Output the [x, y] coordinate of the center of the cell containing the given text.  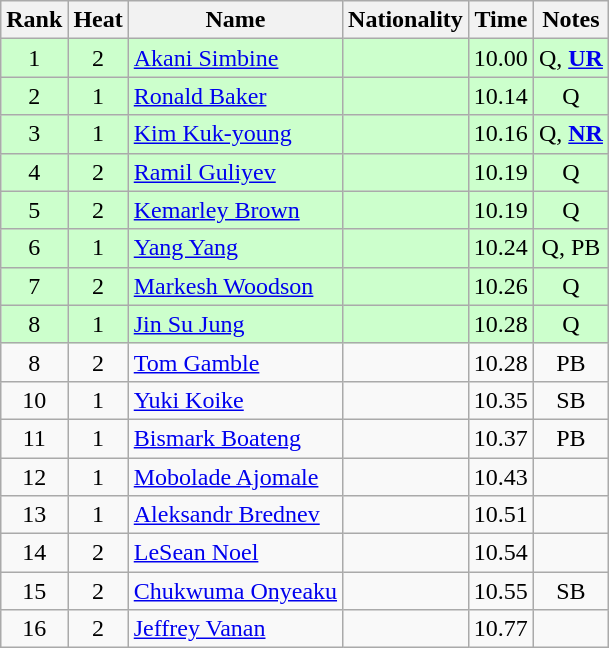
Q, PB [570, 248]
Kim Kuk-young [235, 134]
Heat [98, 20]
13 [34, 515]
Q, NR [570, 134]
Ronald Baker [235, 96]
10.35 [500, 400]
Nationality [406, 20]
Chukwuma Onyeaku [235, 591]
7 [34, 286]
Markesh Woodson [235, 286]
Tom Gamble [235, 362]
10.24 [500, 248]
Notes [570, 20]
LeSean Noel [235, 553]
10.16 [500, 134]
Jeffrey Vanan [235, 629]
3 [34, 134]
10.37 [500, 438]
10.51 [500, 515]
10.14 [500, 96]
10.77 [500, 629]
Kemarley Brown [235, 210]
10.26 [500, 286]
Mobolade Ajomale [235, 477]
15 [34, 591]
10.00 [500, 58]
14 [34, 553]
Jin Su Jung [235, 324]
Aleksandr Brednev [235, 515]
5 [34, 210]
4 [34, 172]
16 [34, 629]
Ramil Guliyev [235, 172]
6 [34, 248]
12 [34, 477]
Name [235, 20]
10.54 [500, 553]
10 [34, 400]
Q, UR [570, 58]
Akani Simbine [235, 58]
Yang Yang [235, 248]
10.55 [500, 591]
Yuki Koike [235, 400]
Rank [34, 20]
Bismark Boateng [235, 438]
Time [500, 20]
10.43 [500, 477]
11 [34, 438]
